Search for the cell housing the specified text and yield its (x, y) center coordinate. 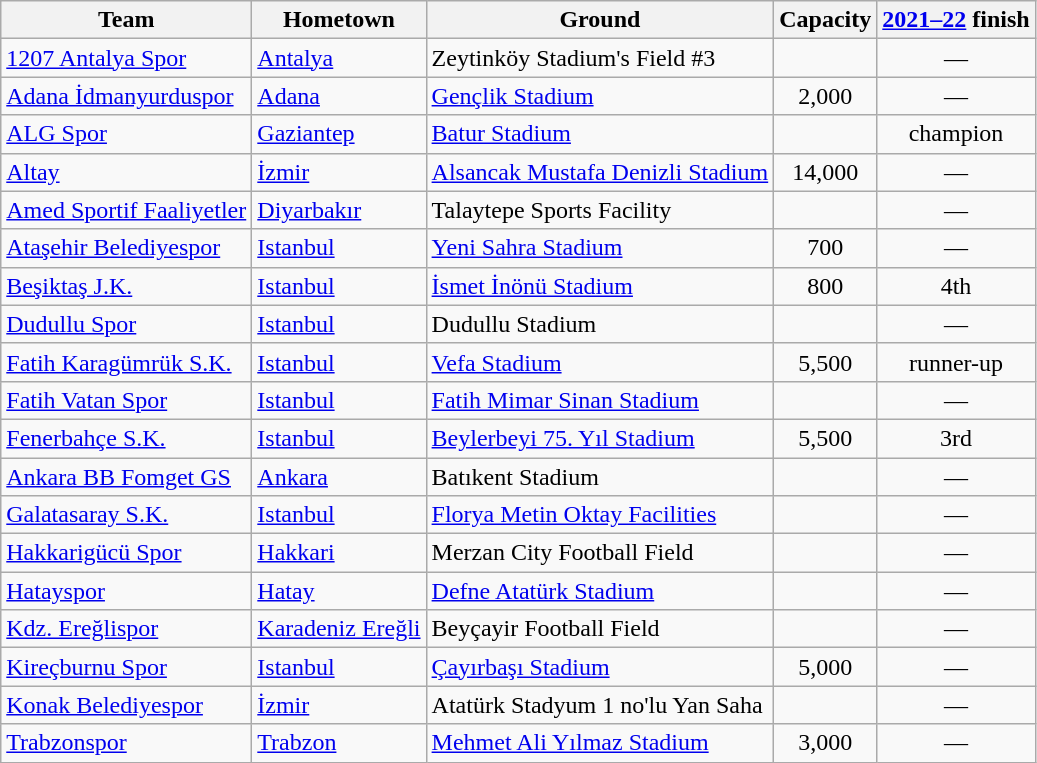
Yeni Sahra Stadium (600, 248)
champion (956, 134)
Vefa Stadium (600, 362)
Atatürk Stadyum 1 no'lu Yan Saha (600, 705)
Capacity (826, 20)
4th (956, 286)
Hatayspor (126, 591)
Konak Belediyespor (126, 705)
Ankara BB Fomget GS (126, 477)
Alsancak Mustafa Denizli Stadium (600, 172)
Dudullu Stadium (600, 324)
Mehmet Ali Yılmaz Stadium (600, 743)
ALG Spor (126, 134)
Hakkari (339, 553)
Hatay (339, 591)
Ground (600, 20)
Trabzon (339, 743)
Gençlik Stadium (600, 96)
Fatih Karagümrük S.K. (126, 362)
5,000 (826, 667)
Antalya (339, 58)
Ankara (339, 477)
Beyçayir Football Field (600, 629)
700 (826, 248)
Fenerbahçe S.K. (126, 438)
Beylerbeyi 75. Yıl Stadium (600, 438)
Talaytepe Sports Facility (600, 210)
Dudullu Spor (126, 324)
Defne Atatürk Stadium (600, 591)
Batur Stadium (600, 134)
Çayırbaşı Stadium (600, 667)
Adana (339, 96)
800 (826, 286)
runner-up (956, 362)
Batıkent Stadium (600, 477)
3rd (956, 438)
Hometown (339, 20)
1207 Antalya Spor (126, 58)
Ataşehir Belediyespor (126, 248)
Team (126, 20)
Kireçburnu Spor (126, 667)
14,000 (826, 172)
2021–22 finish (956, 20)
Fatih Mimar Sinan Stadium (600, 400)
2,000 (826, 96)
Galatasaray S.K. (126, 515)
Karadeniz Ereğli (339, 629)
Trabzonspor (126, 743)
Altay (126, 172)
Hakkarigücü Spor (126, 553)
Gaziantep (339, 134)
İsmet İnönü Stadium (600, 286)
Beşiktaş J.K. (126, 286)
3,000 (826, 743)
Fatih Vatan Spor (126, 400)
Florya Metin Oktay Facilities (600, 515)
Kdz. Ereğlispor (126, 629)
Amed Sportif Faaliyetler (126, 210)
Zeytinköy Stadium's Field #3 (600, 58)
Diyarbakır (339, 210)
Merzan City Football Field (600, 553)
Adana İdmanyurduspor (126, 96)
